Determine the (X, Y) coordinate at the center of the cell enclosing the given text.  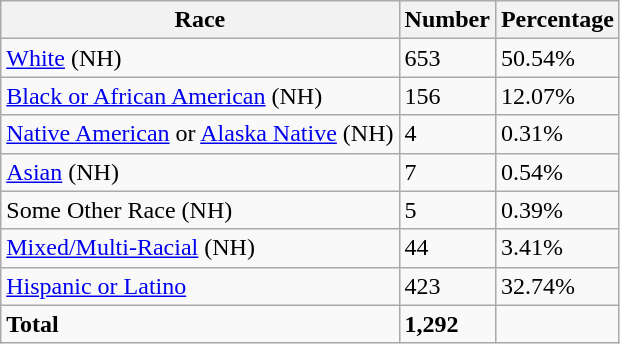
12.07% (557, 96)
White (NH) (200, 58)
Race (200, 20)
Black or African American (NH) (200, 96)
Number (447, 20)
4 (447, 134)
0.54% (557, 172)
44 (447, 248)
653 (447, 58)
Mixed/Multi-Racial (NH) (200, 248)
Percentage (557, 20)
0.31% (557, 134)
Asian (NH) (200, 172)
3.41% (557, 248)
Native American or Alaska Native (NH) (200, 134)
Some Other Race (NH) (200, 210)
156 (447, 96)
1,292 (447, 324)
50.54% (557, 58)
0.39% (557, 210)
Total (200, 324)
Hispanic or Latino (200, 286)
7 (447, 172)
32.74% (557, 286)
5 (447, 210)
423 (447, 286)
